Scan for the cell matching the given text and deliver its (X, Y) coordinate at center. 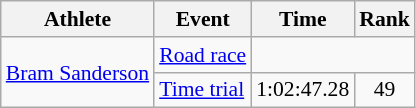
Event (202, 19)
Bram Sanderson (78, 72)
49 (384, 90)
Time trial (202, 90)
Rank (384, 19)
1:02:47.28 (302, 90)
Time (302, 19)
Road race (202, 55)
Athlete (78, 19)
